Return (x, y) of the center of cell containing provided text 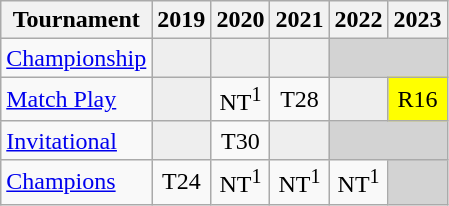
2020 (240, 20)
Tournament (76, 20)
T28 (300, 100)
T24 (182, 182)
2021 (300, 20)
2019 (182, 20)
2022 (358, 20)
Champions (76, 182)
Invitational (76, 140)
T30 (240, 140)
R16 (418, 100)
Match Play (76, 100)
2023 (418, 20)
Championship (76, 58)
